Search for the cell housing the specified text and yield its (x, y) center coordinate. 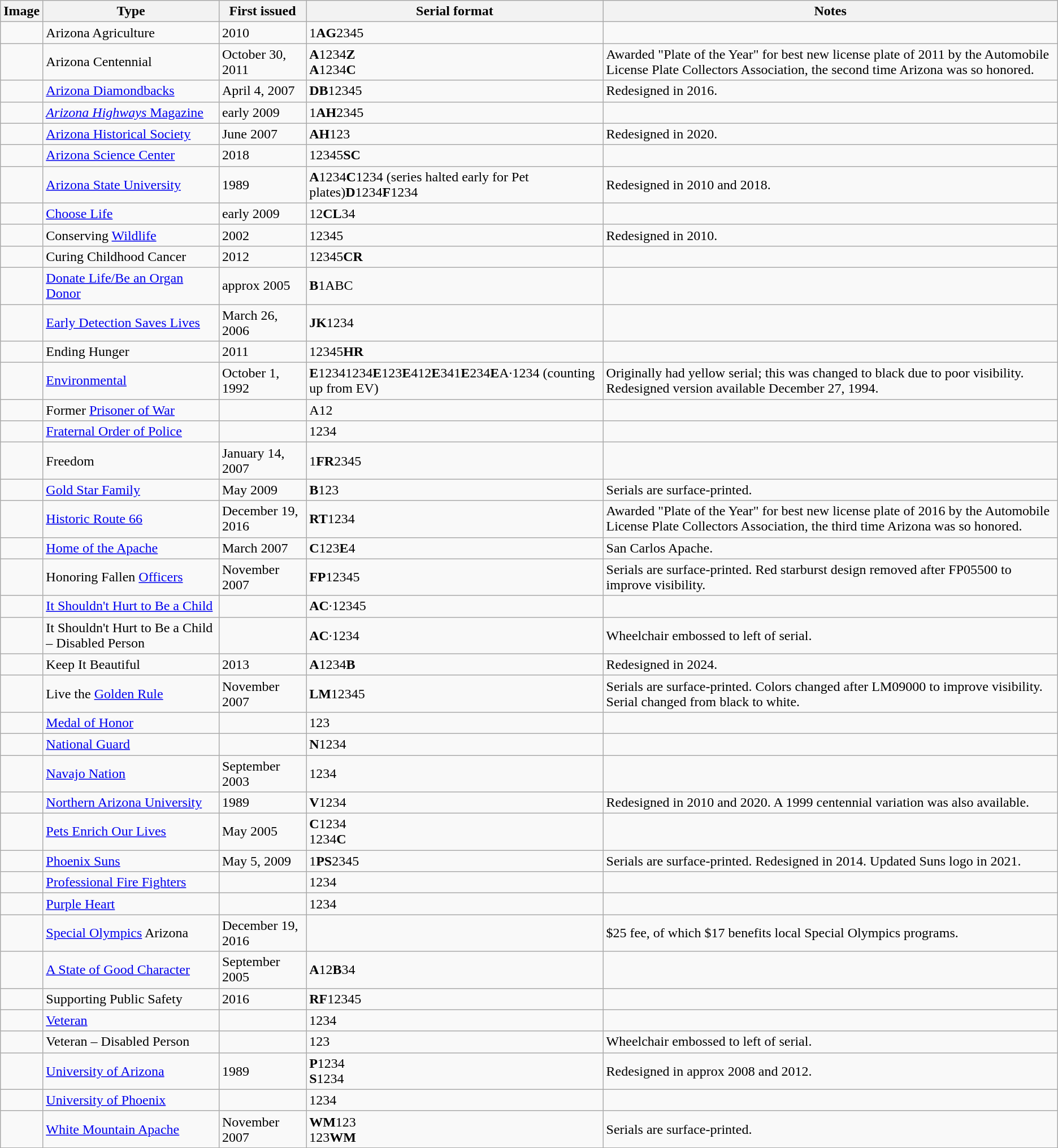
Phoenix Suns (131, 861)
JK1234 (454, 322)
First issued (262, 11)
1AG2345 (454, 33)
$25 fee, of which $17 benefits local Special Olympics programs. (830, 933)
A1234ZA1234C (454, 62)
RT1234 (454, 519)
Gold Star Family (131, 490)
Navajo Nation (131, 773)
San Carlos Apache. (830, 548)
1PS2345 (454, 861)
Curing Childhood Cancer (131, 256)
Arizona Highways Magazine (131, 112)
E12341234E123E412E341E234EA·1234 (counting up from EV) (454, 381)
October 1, 1992 (262, 381)
May 2009 (262, 490)
Former Prisoner of War (131, 410)
Veteran (131, 1020)
May 5, 2009 (262, 861)
approx 2005 (262, 286)
Donate Life/Be an Organ Donor (131, 286)
RF12345 (454, 999)
C123E4 (454, 548)
12345HR (454, 352)
Veteran – Disabled Person (131, 1042)
Serials are surface-printed. Redesigned in 2014. Updated Suns logo in 2021. (830, 861)
N1234 (454, 744)
Type (131, 11)
Arizona Science Center (131, 155)
2013 (262, 664)
AH123 (454, 134)
Redesigned in 2010 and 2020. A 1999 centennial variation was also available. (830, 803)
A12 (454, 410)
2016 (262, 999)
Conserving Wildlife (131, 235)
AC·12345 (454, 606)
Freedom (131, 461)
12345SC (454, 155)
Redesigned in 2016. (830, 91)
Home of the Apache (131, 548)
May 2005 (262, 832)
Honoring Fallen Officers (131, 577)
March 2007 (262, 548)
A12B34 (454, 969)
A1234B (454, 664)
Special Olympics Arizona (131, 933)
12345CR (454, 256)
WM123123WM (454, 1129)
2018 (262, 155)
2002 (262, 235)
Supporting Public Safety (131, 999)
Live the Golden Rule (131, 694)
12CL34 (454, 214)
October 30, 2011 (262, 62)
A State of Good Character (131, 969)
1AH2345 (454, 112)
Professional Fire Fighters (131, 882)
Redesigned in 2010 and 2018. (830, 184)
June 2007 (262, 134)
University of Arizona (131, 1071)
P1234S1234 (454, 1071)
Image (21, 11)
Arizona State University (131, 184)
Notes (830, 11)
It Shouldn't Hurt to Be a Child – Disabled Person (131, 635)
It Shouldn't Hurt to Be a Child (131, 606)
B1ABC (454, 286)
Ending Hunger (131, 352)
FP12345 (454, 577)
March 26, 2006 (262, 322)
C12341234C (454, 832)
Originally had yellow serial; this was changed to black due to poor visibility. Redesigned version available December 27, 1994. (830, 381)
AC·1234 (454, 635)
September 2003 (262, 773)
Serials are surface-printed. Red starburst design removed after FP05500 to improve visibility. (830, 577)
Northern Arizona University (131, 803)
A1234C1234 (series halted early for Pet plates)D1234F1234 (454, 184)
2010 (262, 33)
Fraternal Order of Police (131, 432)
Serial format (454, 11)
Redesigned in 2024. (830, 664)
12345 (454, 235)
January 14, 2007 (262, 461)
2011 (262, 352)
1FR2345 (454, 461)
White Mountain Apache (131, 1129)
Serials are surface-printed. Colors changed after LM09000 to improve visibility. Serial changed from black to white. (830, 694)
Arizona Historical Society (131, 134)
Redesigned in approx 2008 and 2012. (830, 1071)
Medal of Honor (131, 723)
National Guard (131, 744)
DB12345 (454, 91)
September 2005 (262, 969)
Purple Heart (131, 904)
LM12345 (454, 694)
Arizona Diamondbacks (131, 91)
Environmental (131, 381)
April 4, 2007 (262, 91)
Redesigned in 2010. (830, 235)
2012 (262, 256)
Arizona Centennial (131, 62)
Pets Enrich Our Lives (131, 832)
University of Phoenix (131, 1100)
V1234 (454, 803)
Keep It Beautiful (131, 664)
Arizona Agriculture (131, 33)
B123 (454, 490)
Early Detection Saves Lives (131, 322)
Choose Life (131, 214)
Historic Route 66 (131, 519)
Redesigned in 2020. (830, 134)
